Output the (X, Y) coordinate of the center of the cell containing the given text.  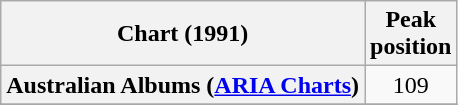
Peakposition (411, 34)
Australian Albums (ARIA Charts) (183, 85)
Chart (1991) (183, 34)
109 (411, 85)
